Return (x, y) of the center of cell containing provided text 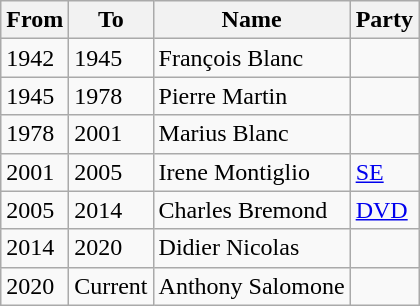
Marius Blanc (252, 134)
Party (384, 20)
To (111, 20)
Didier Nicolas (252, 248)
From (35, 20)
Name (252, 20)
Pierre Martin (252, 96)
Irene Montiglio (252, 172)
François Blanc (252, 58)
Current (111, 286)
Charles Bremond (252, 210)
Anthony Salomone (252, 286)
1942 (35, 58)
SE (384, 172)
DVD (384, 210)
